Capture the cell that displays the provided text and extract its (x, y) central coordinate. 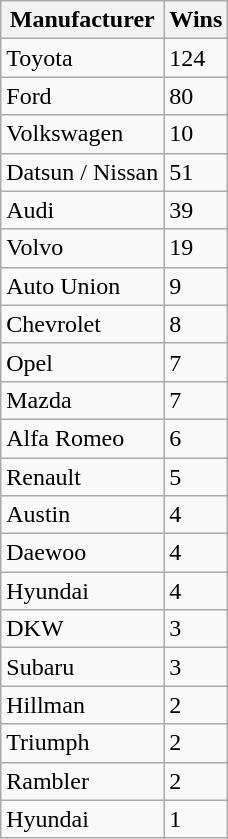
Auto Union (82, 286)
80 (196, 96)
Triumph (82, 743)
Chevrolet (82, 324)
Alfa Romeo (82, 438)
Mazda (82, 400)
6 (196, 438)
Wins (196, 20)
51 (196, 172)
Audi (82, 210)
Toyota (82, 58)
Daewoo (82, 553)
Subaru (82, 667)
5 (196, 477)
10 (196, 134)
Ford (82, 96)
124 (196, 58)
Manufacturer (82, 20)
19 (196, 248)
Austin (82, 515)
39 (196, 210)
8 (196, 324)
Rambler (82, 781)
Volkswagen (82, 134)
DKW (82, 629)
1 (196, 819)
Hillman (82, 705)
Opel (82, 362)
Volvo (82, 248)
9 (196, 286)
Datsun / Nissan (82, 172)
Renault (82, 477)
